For the text-containing cell, return its midpoint in (x, y) coordinate format. 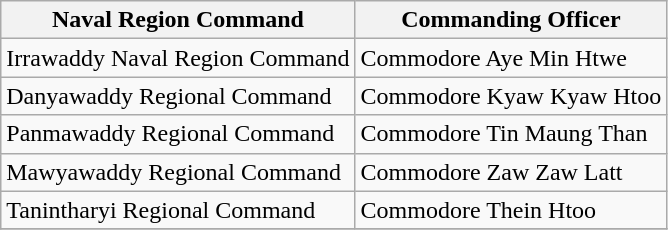
Danyawaddy Regional Command (178, 96)
Panmawaddy Regional Command (178, 134)
Tanintharyi Regional Command (178, 210)
Naval Region Command (178, 20)
Commodore Thein Htoo (511, 210)
Commodore Aye Min Htwe (511, 58)
Commodore Zaw Zaw Latt (511, 172)
Commodore Kyaw Kyaw Htoo (511, 96)
Commanding Officer (511, 20)
Commodore Tin Maung Than (511, 134)
Mawyawaddy Regional Command (178, 172)
Irrawaddy Naval Region Command (178, 58)
